Return [X, Y] of the center of cell containing provided text 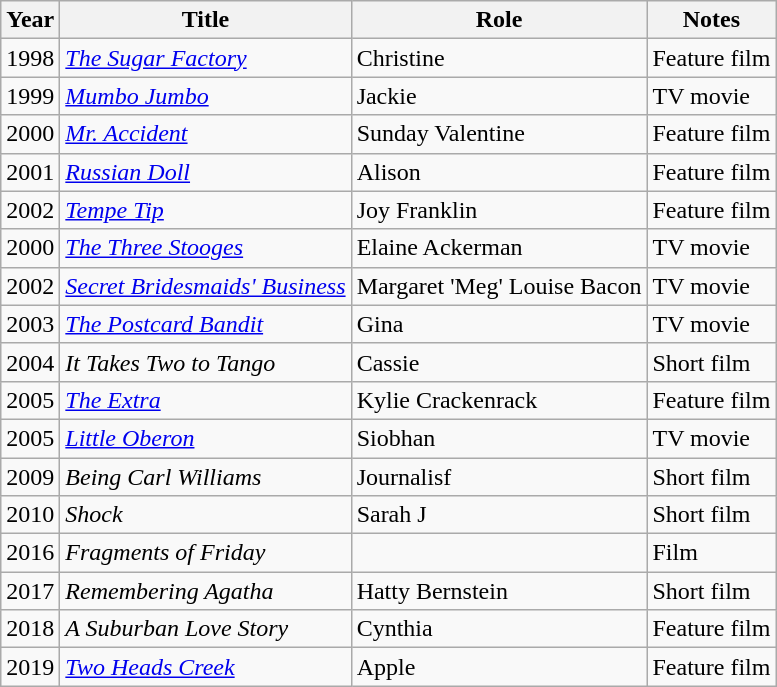
Year [30, 20]
2001 [30, 172]
2018 [30, 629]
Being Carl Williams [206, 477]
Russian Doll [206, 172]
Joy Franklin [499, 210]
Mumbo Jumbo [206, 96]
Secret Bridesmaids' Business [206, 286]
Elaine Ackerman [499, 248]
Christine [499, 58]
A Suburban Love Story [206, 629]
Gina [499, 324]
Remembering Agatha [206, 591]
Title [206, 20]
Mr. Accident [206, 134]
The Three Stooges [206, 248]
The Sugar Factory [206, 58]
Sunday Valentine [499, 134]
Margaret 'Meg' Louise Bacon [499, 286]
It Takes Two to Tango [206, 362]
Role [499, 20]
1998 [30, 58]
Film [712, 553]
The Extra [206, 400]
Shock [206, 515]
Little Oberon [206, 438]
The Postcard Bandit [206, 324]
Fragments of Friday [206, 553]
Hatty Bernstein [499, 591]
2003 [30, 324]
Tempe Tip [206, 210]
2016 [30, 553]
Cynthia [499, 629]
2017 [30, 591]
2019 [30, 667]
Jackie [499, 96]
2009 [30, 477]
Sarah J [499, 515]
Cassie [499, 362]
Notes [712, 20]
Journalisf [499, 477]
Apple [499, 667]
Two Heads Creek [206, 667]
Alison [499, 172]
1999 [30, 96]
Siobhan [499, 438]
Kylie Crackenrack [499, 400]
2010 [30, 515]
2004 [30, 362]
